Search for the cell housing the specified text and yield its [X, Y] center coordinate. 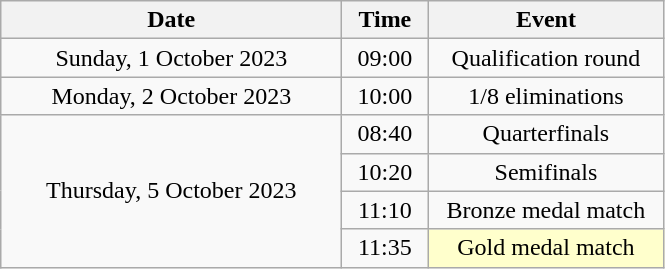
Gold medal match [546, 248]
Sunday, 1 October 2023 [172, 58]
11:35 [385, 248]
Time [385, 20]
10:00 [385, 96]
Bronze medal match [546, 210]
10:20 [385, 172]
11:10 [385, 210]
Thursday, 5 October 2023 [172, 191]
Event [546, 20]
Date [172, 20]
Qualification round [546, 58]
Monday, 2 October 2023 [172, 96]
08:40 [385, 134]
1/8 eliminations [546, 96]
Quarterfinals [546, 134]
09:00 [385, 58]
Semifinals [546, 172]
